Locate the cell with the specified text and output its (x, y) center coordinate. 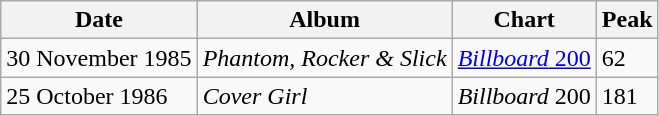
Peak (627, 20)
181 (627, 96)
25 October 1986 (99, 96)
Phantom, Rocker & Slick (324, 58)
Chart (524, 20)
30 November 1985 (99, 58)
Date (99, 20)
Album (324, 20)
Cover Girl (324, 96)
62 (627, 58)
